Return (x, y) of the center of cell containing provided text 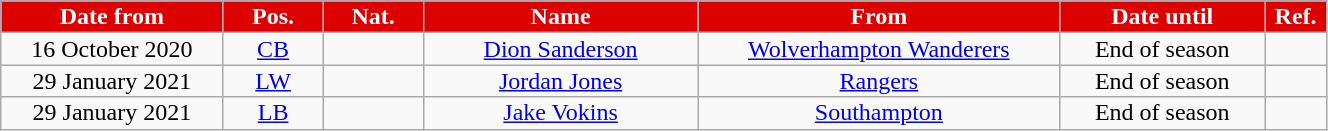
LB (273, 113)
Pos. (273, 17)
Nat. (373, 17)
Dion Sanderson (560, 49)
CB (273, 49)
Date until (1162, 17)
Jordan Jones (560, 81)
Date from (112, 17)
Name (560, 17)
From (879, 17)
LW (273, 81)
Ref. (1296, 17)
Wolverhampton Wanderers (879, 49)
Rangers (879, 81)
16 October 2020 (112, 49)
Jake Vokins (560, 113)
Southampton (879, 113)
